Extract the [X, Y] coordinate from the center of the cell holding the provided text.  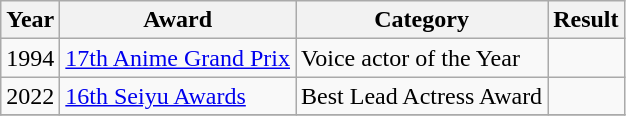
1994 [30, 58]
16th Seiyu Awards [178, 96]
Voice actor of the Year [422, 58]
17th Anime Grand Prix [178, 58]
Category [422, 20]
Best Lead Actress Award [422, 96]
Year [30, 20]
Award [178, 20]
2022 [30, 96]
Result [586, 20]
